Return (X, Y) of the center of cell containing provided text 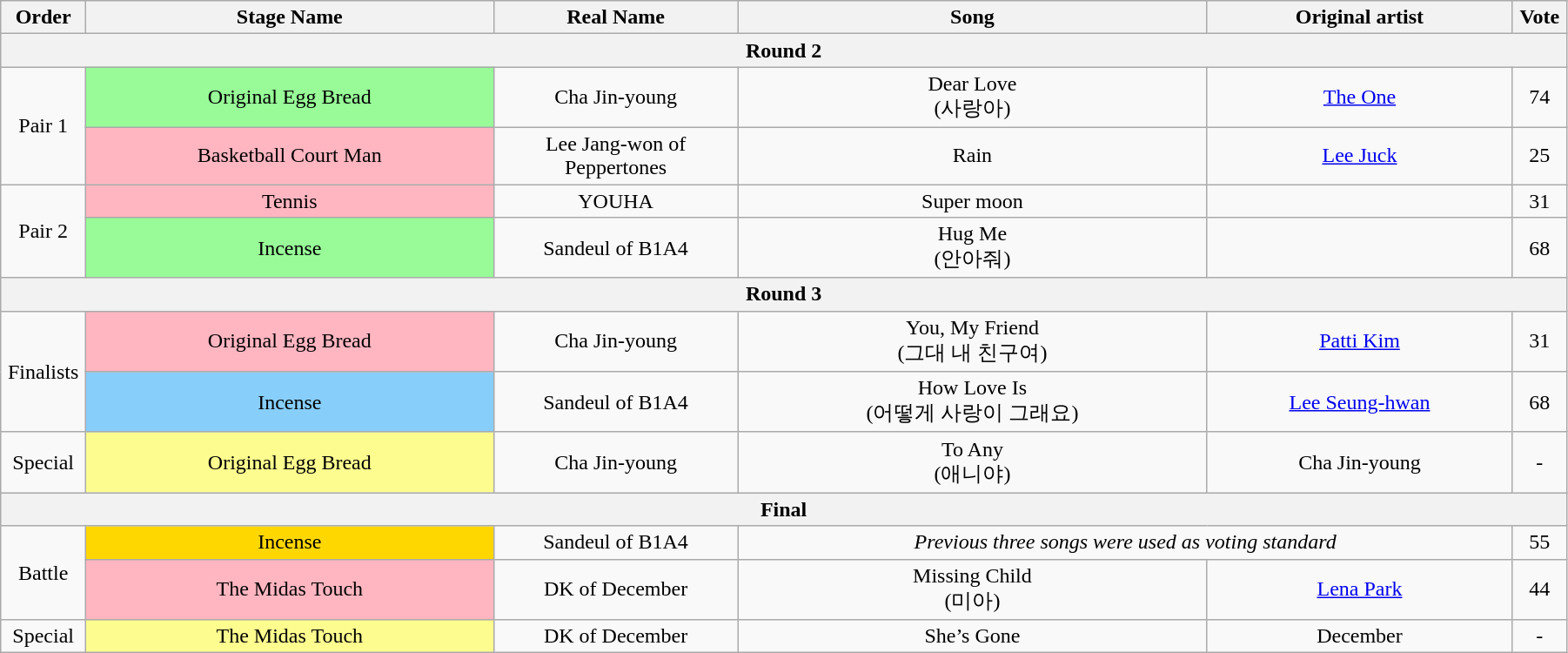
To Any(애니야) (973, 462)
You, My Friend(그대 내 친구여) (973, 341)
Final (784, 509)
Original artist (1359, 17)
Missing Child(미아) (973, 589)
Patti Kim (1359, 341)
Order (44, 17)
Basketball Court Man (290, 155)
Vote (1539, 17)
55 (1539, 542)
Round 3 (784, 294)
Previous three songs were used as voting standard (1125, 542)
Hug Me(안아줘) (973, 248)
Battle (44, 573)
Super moon (973, 201)
Lee Juck (1359, 155)
Finalists (44, 371)
The One (1359, 98)
Tennis (290, 201)
Lena Park (1359, 589)
Song (973, 17)
YOUHA (616, 201)
25 (1539, 155)
Round 2 (784, 50)
74 (1539, 98)
December (1359, 636)
Lee Seung-hwan (1359, 402)
Pair 2 (44, 232)
Rain (973, 155)
Real Name (616, 17)
Lee Jang-won of Peppertones (616, 155)
How Love Is(어떻게 사랑이 그래요) (973, 402)
Pair 1 (44, 125)
Dear Love(사랑아) (973, 98)
Stage Name (290, 17)
She’s Gone (973, 636)
44 (1539, 589)
